Search for the cell housing the specified text and yield its (x, y) center coordinate. 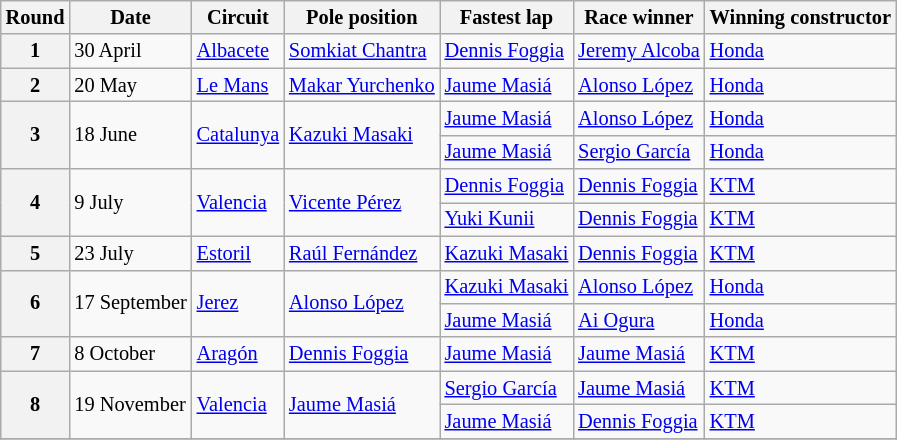
Somkiat Chantra (362, 51)
6 (36, 304)
Raúl Fernández (362, 253)
7 (36, 354)
Ai Ogura (638, 320)
9 July (130, 202)
Aragón (238, 354)
Yuki Kunii (507, 219)
8 October (130, 354)
Fastest lap (507, 17)
20 May (130, 85)
Catalunya (238, 134)
23 July (130, 253)
17 September (130, 304)
Winning constructor (800, 17)
1 (36, 51)
30 April (130, 51)
Jeremy Alcoba (638, 51)
3 (36, 134)
Estoril (238, 253)
Pole position (362, 17)
Albacete (238, 51)
Circuit (238, 17)
Vicente Pérez (362, 202)
Round (36, 17)
2 (36, 85)
18 June (130, 134)
Makar Yurchenko (362, 85)
8 (36, 404)
5 (36, 253)
19 November (130, 404)
Race winner (638, 17)
4 (36, 202)
Date (130, 17)
Le Mans (238, 85)
Jerez (238, 304)
